Return the [X, Y] coordinate for the center point of the cell that contains the specified text.  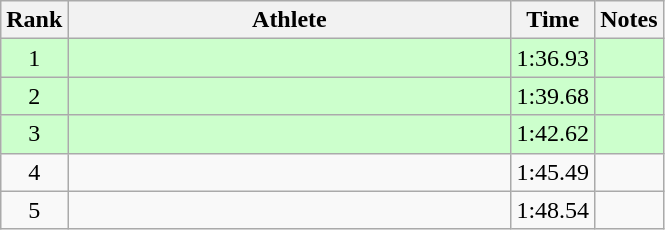
Rank [34, 20]
1 [34, 58]
1:48.54 [553, 210]
2 [34, 96]
1:42.62 [553, 134]
3 [34, 134]
Time [553, 20]
1:39.68 [553, 96]
Athlete [290, 20]
1:36.93 [553, 58]
1:45.49 [553, 172]
5 [34, 210]
Notes [629, 20]
4 [34, 172]
